Detect which cell encompasses the target text, then output its [x, y] center coordinate. 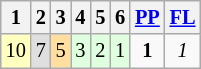
FL [183, 17]
PP [148, 17]
7 [41, 51]
6 [120, 17]
4 [80, 17]
10 [16, 51]
